For the text-containing cell, return its midpoint in (x, y) coordinate format. 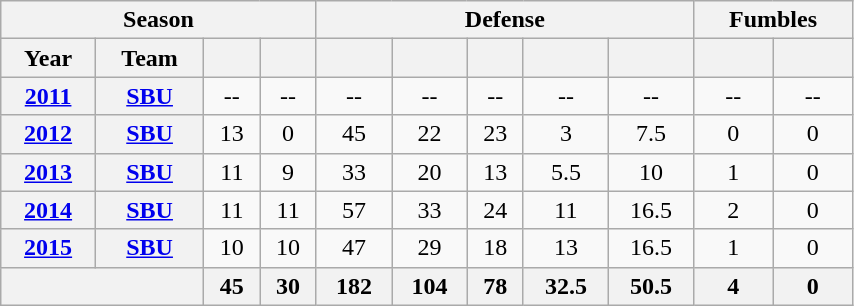
2015 (48, 248)
182 (354, 286)
57 (354, 210)
7.5 (650, 134)
47 (354, 248)
29 (430, 248)
22 (430, 134)
2 (734, 210)
24 (495, 210)
20 (430, 172)
Season (158, 20)
3 (566, 134)
30 (288, 286)
Year (48, 58)
Defense (504, 20)
2013 (48, 172)
2011 (48, 96)
78 (495, 286)
4 (734, 286)
2014 (48, 210)
104 (430, 286)
23 (495, 134)
32.5 (566, 286)
Fumbles (774, 20)
18 (495, 248)
5.5 (566, 172)
2012 (48, 134)
Team (149, 58)
9 (288, 172)
50.5 (650, 286)
